Return the [X, Y] coordinate for the center point of the cell that contains the specified text.  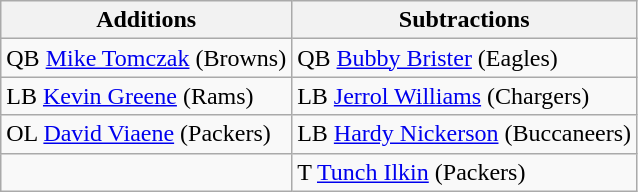
OL David Viaene (Packers) [146, 134]
QB Bubby Brister (Eagles) [464, 58]
T Tunch Ilkin (Packers) [464, 172]
QB Mike Tomczak (Browns) [146, 58]
LB Hardy Nickerson (Buccaneers) [464, 134]
Additions [146, 20]
LB Jerrol Williams (Chargers) [464, 96]
Subtractions [464, 20]
LB Kevin Greene (Rams) [146, 96]
